Find where the given text appears and provide that cell's center as (X, Y) coordinate. 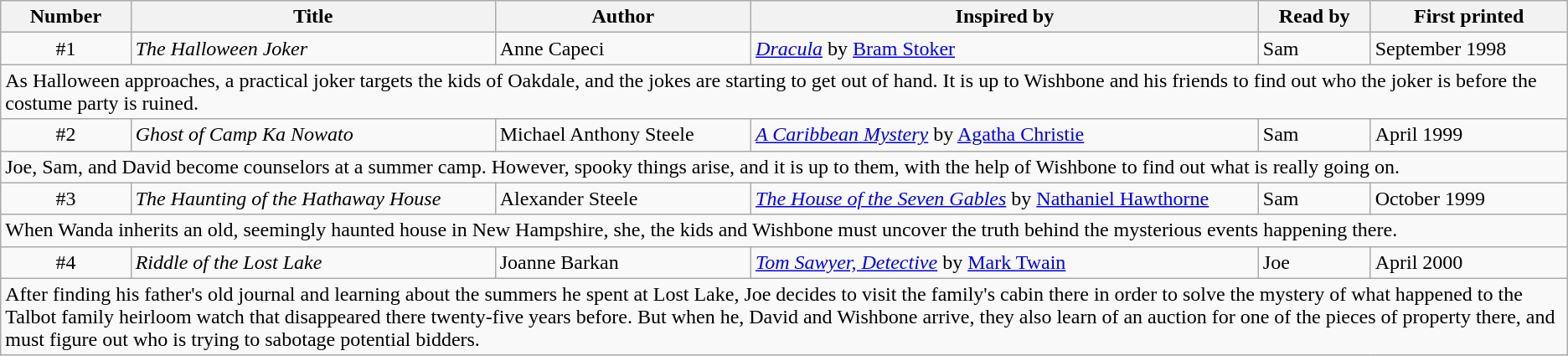
The Haunting of the Hathaway House (313, 199)
First printed (1469, 17)
Anne Capeci (623, 49)
#1 (65, 49)
Inspired by (1005, 17)
Author (623, 17)
Read by (1314, 17)
October 1999 (1469, 199)
Tom Sawyer, Detective by Mark Twain (1005, 262)
Ghost of Camp Ka Nowato (313, 135)
The House of the Seven Gables by Nathaniel Hawthorne (1005, 199)
#3 (65, 199)
Joe (1314, 262)
Riddle of the Lost Lake (313, 262)
Number (65, 17)
April 2000 (1469, 262)
April 1999 (1469, 135)
Michael Anthony Steele (623, 135)
September 1998 (1469, 49)
Alexander Steele (623, 199)
Joanne Barkan (623, 262)
Dracula by Bram Stoker (1005, 49)
#4 (65, 262)
#2 (65, 135)
The Halloween Joker (313, 49)
Title (313, 17)
A Caribbean Mystery by Agatha Christie (1005, 135)
